Scan for the cell matching the given text and deliver its [x, y] coordinate at center. 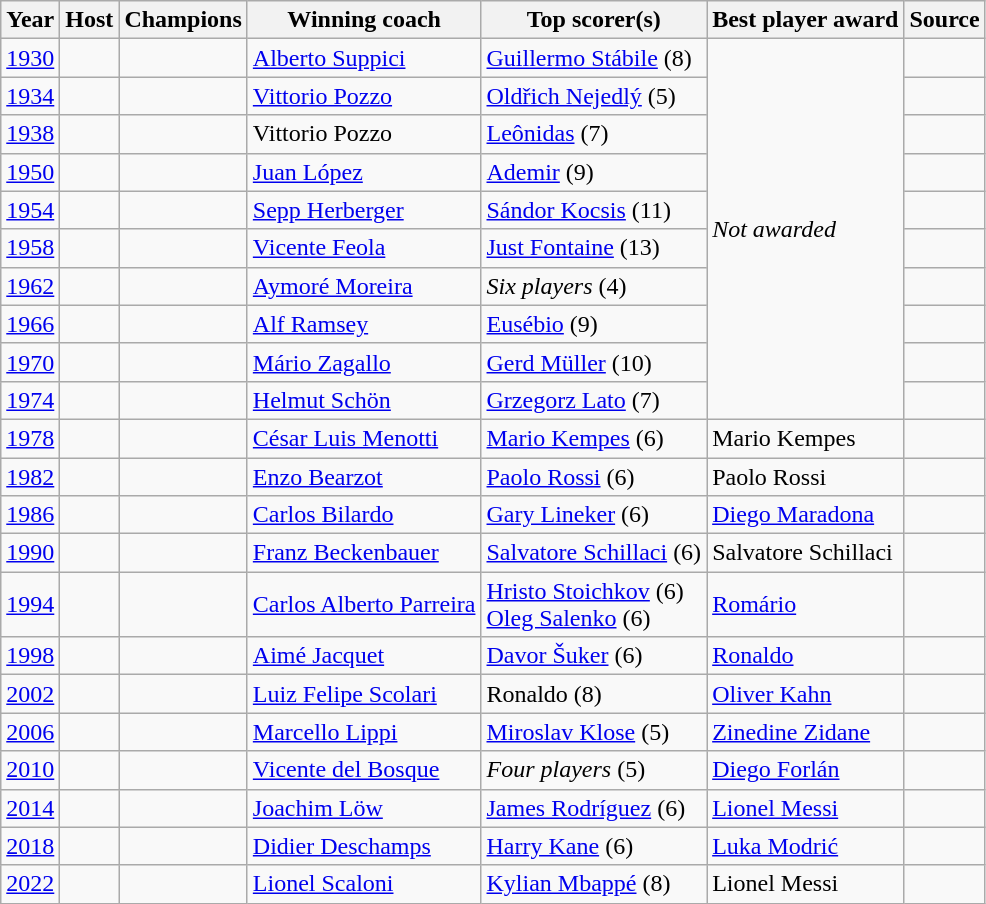
Winning coach [364, 20]
Luiz Felipe Scolari [364, 694]
Oliver Kahn [806, 694]
2010 [30, 770]
Juan López [364, 172]
Vicente del Bosque [364, 770]
Ronaldo [806, 656]
Enzo Bearzot [364, 477]
1954 [30, 210]
1998 [30, 656]
Just Fontaine (13) [594, 248]
James Rodríguez (6) [594, 808]
Helmut Schön [364, 400]
2018 [30, 846]
Six players (4) [594, 286]
Franz Beckenbauer [364, 553]
Lionel Scaloni [364, 884]
Marcello Lippi [364, 732]
Paolo Rossi [806, 477]
1934 [30, 96]
Harry Kane (6) [594, 846]
César Luis Menotti [364, 438]
Year [30, 20]
Joachim Löw [364, 808]
1970 [30, 362]
Vicente Feola [364, 248]
Best player award [806, 20]
Ademir (9) [594, 172]
Carlos Alberto Parreira [364, 604]
Kylian Mbappé (8) [594, 884]
Four players (5) [594, 770]
Gary Lineker (6) [594, 515]
Eusébio (9) [594, 324]
2022 [30, 884]
Oldřich Nejedlý (5) [594, 96]
Aimé Jacquet [364, 656]
Gerd Müller (10) [594, 362]
Guillermo Stábile (8) [594, 58]
Paolo Rossi (6) [594, 477]
1938 [30, 134]
1978 [30, 438]
2006 [30, 732]
Luka Modrić [806, 846]
1950 [30, 172]
1974 [30, 400]
Aymoré Moreira [364, 286]
1962 [30, 286]
1982 [30, 477]
Didier Deschamps [364, 846]
Alberto Suppici [364, 58]
Romário [806, 604]
Mário Zagallo [364, 362]
1990 [30, 553]
Diego Maradona [806, 515]
2014 [30, 808]
Source [944, 20]
1958 [30, 248]
Diego Forlán [806, 770]
Hristo Stoichkov (6) Oleg Salenko (6) [594, 604]
Salvatore Schillaci (6) [594, 553]
Salvatore Schillaci [806, 553]
Carlos Bilardo [364, 515]
Sándor Kocsis (11) [594, 210]
1986 [30, 515]
1930 [30, 58]
Champions [183, 20]
1994 [30, 604]
2002 [30, 694]
Top scorer(s) [594, 20]
Grzegorz Lato (7) [594, 400]
Not awarded [806, 230]
1966 [30, 324]
Sepp Herberger [364, 210]
Mario Kempes [806, 438]
Host [90, 20]
Zinedine Zidane [806, 732]
Leônidas (7) [594, 134]
Mario Kempes (6) [594, 438]
Miroslav Klose (5) [594, 732]
Ronaldo (8) [594, 694]
Alf Ramsey [364, 324]
Davor Šuker (6) [594, 656]
